From the cell containing the given text, extract its center point as [x, y] coordinate. 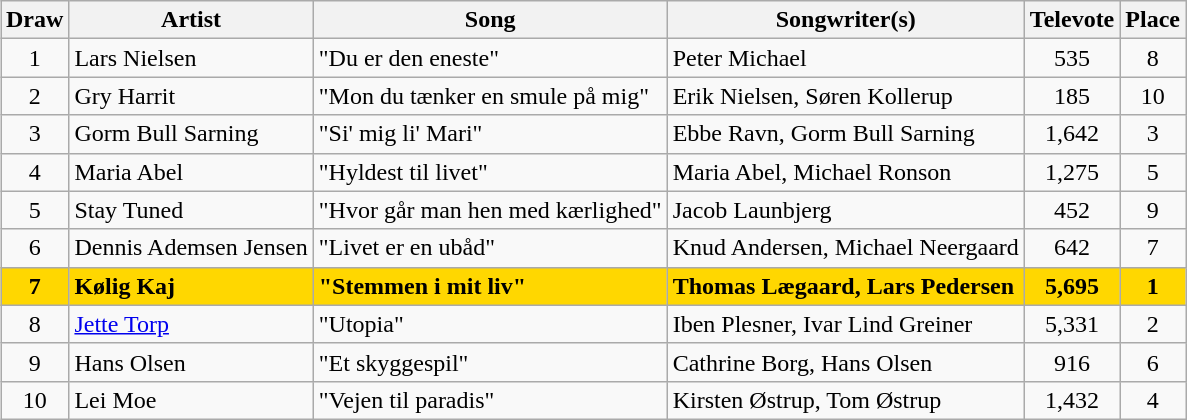
Gry Harrit [191, 96]
Hans Olsen [191, 362]
Knud Andersen, Michael Neergaard [846, 248]
"Et skyggespil" [490, 362]
185 [1072, 96]
Jette Torp [191, 324]
1,642 [1072, 134]
"Du er den eneste" [490, 58]
Draw [34, 20]
Cathrine Borg, Hans Olsen [846, 362]
"Si' mig li' Mari" [490, 134]
Stay Tuned [191, 210]
Kølig Kaj [191, 286]
Erik Nielsen, Søren Kollerup [846, 96]
Lei Moe [191, 400]
"Utopia" [490, 324]
"Livet er en ubåd" [490, 248]
642 [1072, 248]
Iben Plesner, Ivar Lind Greiner [846, 324]
"Stemmen i mit liv" [490, 286]
Songwriter(s) [846, 20]
Lars Nielsen [191, 58]
Dennis Ademsen Jensen [191, 248]
5,331 [1072, 324]
Place [1153, 20]
1,275 [1072, 172]
"Hyldest til livet" [490, 172]
Kirsten Østrup, Tom Østrup [846, 400]
Thomas Lægaard, Lars Pedersen [846, 286]
Maria Abel [191, 172]
"Vejen til paradis" [490, 400]
5,695 [1072, 286]
Ebbe Ravn, Gorm Bull Sarning [846, 134]
Jacob Launbjerg [846, 210]
Maria Abel, Michael Ronson [846, 172]
535 [1072, 58]
452 [1072, 210]
"Hvor går man hen med kærlighed" [490, 210]
916 [1072, 362]
Song [490, 20]
Peter Michael [846, 58]
Gorm Bull Sarning [191, 134]
"Mon du tænker en smule på mig" [490, 96]
1,432 [1072, 400]
Artist [191, 20]
Televote [1072, 20]
